Scan for the cell matching the given text and deliver its (X, Y) coordinate at center. 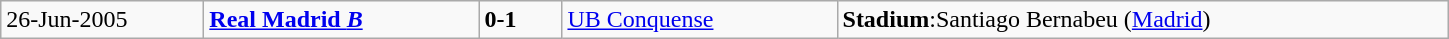
Real Madrid B (342, 20)
26-Jun-2005 (102, 20)
UB Conquense (700, 20)
Stadium:Santiago Bernabeu (Madrid) (1142, 20)
0-1 (520, 20)
